Output the (x, y) coordinate of the center of the cell containing the given text.  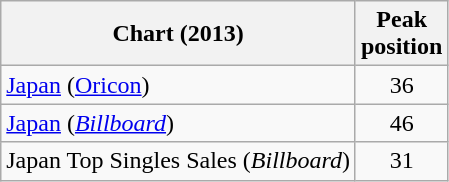
31 (401, 161)
36 (401, 85)
Japan Top Singles Sales (Billboard) (178, 161)
Japan (Oricon) (178, 85)
Peakposition (401, 34)
Chart (2013) (178, 34)
46 (401, 123)
Japan (Billboard) (178, 123)
